Extract the (x, y) coordinate from the center of the cell holding the provided text.  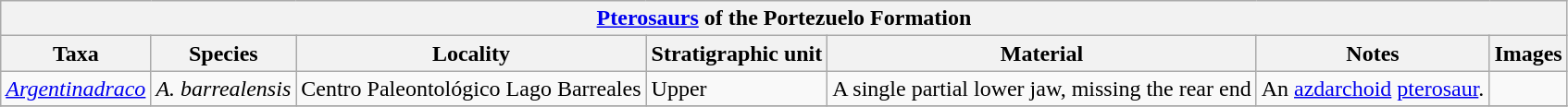
A. barrealensis (224, 89)
An azdarchoid pterosaur. (1373, 89)
Centro Paleontológico Lago Barreales (471, 89)
Notes (1373, 53)
Species (224, 53)
Taxa (76, 53)
Images (1528, 53)
Argentinadraco (76, 89)
Locality (471, 53)
Upper (737, 89)
A single partial lower jaw, missing the rear end (1042, 89)
Pterosaurs of the Portezuelo Formation (784, 18)
Material (1042, 53)
Stratigraphic unit (737, 53)
